Identify which cell holds the provided text, then report its (X, Y) central coordinate. 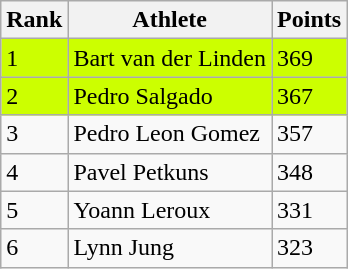
Athlete (170, 20)
1 (34, 58)
323 (310, 248)
Bart van der Linden (170, 58)
6 (34, 248)
348 (310, 172)
3 (34, 134)
331 (310, 210)
Pavel Petkuns (170, 172)
Pedro Salgado (170, 96)
5 (34, 210)
Lynn Jung (170, 248)
4 (34, 172)
Rank (34, 20)
369 (310, 58)
Points (310, 20)
Pedro Leon Gomez (170, 134)
2 (34, 96)
Yoann Leroux (170, 210)
367 (310, 96)
357 (310, 134)
